Locate the cell with the specified text and output its [X, Y] center coordinate. 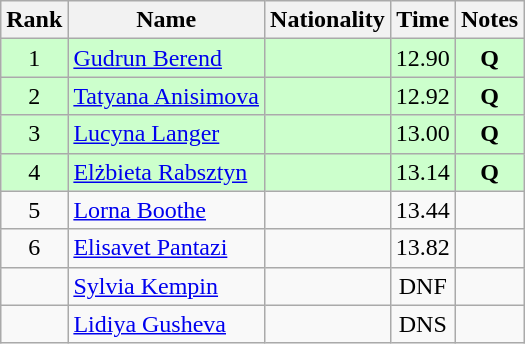
12.92 [422, 96]
Lucyna Langer [166, 134]
DNS [422, 324]
6 [34, 248]
5 [34, 210]
Elżbieta Rabsztyn [166, 172]
Tatyana Anisimova [166, 96]
Time [422, 20]
4 [34, 172]
Lorna Boothe [166, 210]
Lidiya Gusheva [166, 324]
13.14 [422, 172]
DNF [422, 286]
13.00 [422, 134]
Nationality [328, 20]
Elisavet Pantazi [166, 248]
Gudrun Berend [166, 58]
12.90 [422, 58]
Name [166, 20]
13.44 [422, 210]
Rank [34, 20]
3 [34, 134]
Notes [489, 20]
13.82 [422, 248]
1 [34, 58]
Sylvia Kempin [166, 286]
2 [34, 96]
